Extract the [x, y] coordinate from the center of the cell holding the provided text.  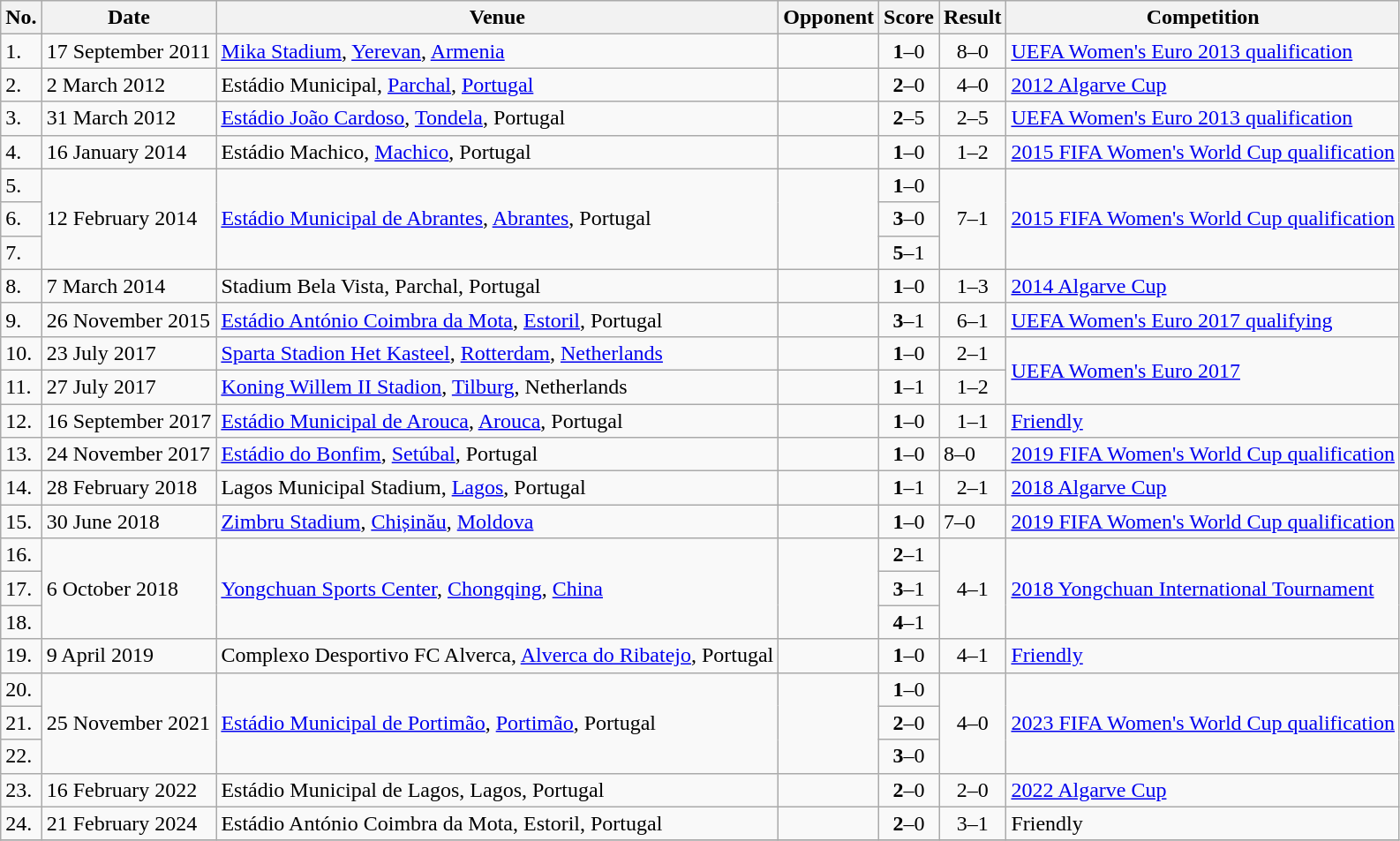
22. [21, 756]
5. [21, 185]
2018 Yongchuan International Tournament [1203, 589]
15. [21, 522]
26 November 2015 [129, 319]
UEFA Women's Euro 2017 qualifying [1203, 319]
14. [21, 488]
11. [21, 387]
13. [21, 454]
Estádio Municipal de Abrantes, Abrantes, Portugal [498, 219]
8. [21, 286]
17. [21, 589]
7. [21, 252]
5–1 [909, 252]
Score [909, 18]
7–0 [973, 522]
Opponent [829, 18]
28 February 2018 [129, 488]
16 September 2017 [129, 421]
7–1 [973, 219]
17 September 2011 [129, 51]
Date [129, 18]
16 February 2022 [129, 790]
Estádio João Cardoso, Tondela, Portugal [498, 118]
2018 Algarve Cup [1203, 488]
UEFA Women's Euro 2017 [1203, 370]
Estádio Municipal de Lagos, Lagos, Portugal [498, 790]
30 June 2018 [129, 522]
Result [973, 18]
Sparta Stadion Het Kasteel, Rotterdam, Netherlands [498, 353]
31 March 2012 [129, 118]
25 November 2021 [129, 723]
18. [21, 622]
21 February 2024 [129, 823]
23. [21, 790]
Venue [498, 18]
2023 FIFA Women's World Cup qualification [1203, 723]
4. [21, 152]
No. [21, 18]
Koning Willem II Stadion, Tilburg, Netherlands [498, 387]
20. [21, 689]
Estádio Municipal de Arouca, Arouca, Portugal [498, 421]
10. [21, 353]
2012 Algarve Cup [1203, 85]
9 April 2019 [129, 656]
2 March 2012 [129, 85]
9. [21, 319]
6–1 [973, 319]
23 July 2017 [129, 353]
27 July 2017 [129, 387]
Complexo Desportivo FC Alverca, Alverca do Ribatejo, Portugal [498, 656]
2. [21, 85]
Estádio Machico, Machico, Portugal [498, 152]
24. [21, 823]
3. [21, 118]
6 October 2018 [129, 589]
Estádio Municipal de Portimão, Portimão, Portugal [498, 723]
Estádio Municipal, Parchal, Portugal [498, 85]
Estádio do Bonfim, Setúbal, Portugal [498, 454]
Lagos Municipal Stadium, Lagos, Portugal [498, 488]
2022 Algarve Cup [1203, 790]
21. [21, 723]
Mika Stadium, Yerevan, Armenia [498, 51]
6. [21, 219]
Yongchuan Sports Center, Chongqing, China [498, 589]
1. [21, 51]
Competition [1203, 18]
2014 Algarve Cup [1203, 286]
24 November 2017 [129, 454]
12. [21, 421]
19. [21, 656]
12 February 2014 [129, 219]
Zimbru Stadium, Chișinău, Moldova [498, 522]
7 March 2014 [129, 286]
1–3 [973, 286]
16. [21, 555]
16 January 2014 [129, 152]
Stadium Bela Vista, Parchal, Portugal [498, 286]
